Detect which cell encompasses the target text, then output its (x, y) center coordinate. 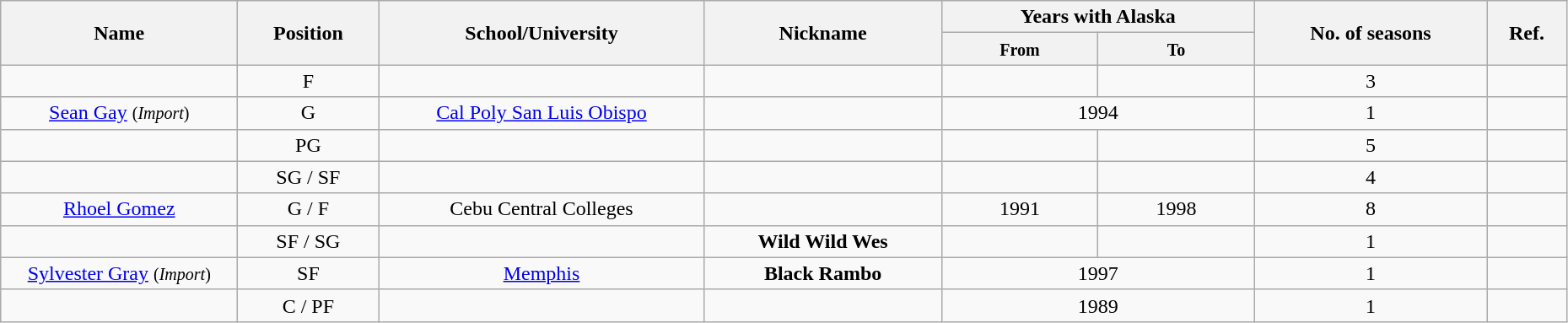
From (1020, 49)
SF (309, 273)
G (309, 113)
Position (309, 33)
G / F (309, 209)
1991 (1020, 209)
1994 (1098, 113)
Sylvester Gray (Import) (120, 273)
Cebu Central Colleges (542, 209)
3 (1370, 81)
Nickname (823, 33)
8 (1370, 209)
1989 (1098, 305)
To (1177, 49)
Ref. (1527, 33)
SF / SG (309, 241)
1997 (1098, 273)
Rhoel Gomez (120, 209)
School/University (542, 33)
Cal Poly San Luis Obispo (542, 113)
PG (309, 145)
SG / SF (309, 177)
Years with Alaska (1098, 17)
F (309, 81)
Sean Gay (Import) (120, 113)
4 (1370, 177)
Wild Wild Wes (823, 241)
C / PF (309, 305)
1998 (1177, 209)
5 (1370, 145)
Name (120, 33)
Black Rambo (823, 273)
No. of seasons (1370, 33)
Memphis (542, 273)
